Extract the (X, Y) coordinate from the center of the cell holding the provided text.  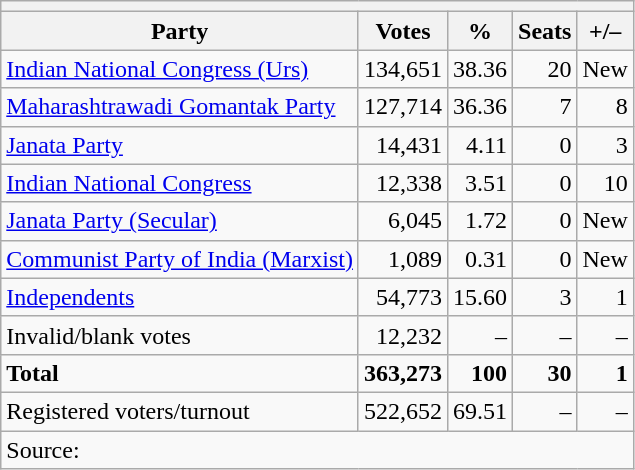
3.51 (480, 183)
12,232 (402, 335)
Party (180, 31)
12,338 (402, 183)
Indian National Congress (180, 183)
4.11 (480, 145)
15.60 (480, 297)
Seats (545, 31)
522,652 (402, 411)
% (480, 31)
20 (545, 69)
363,273 (402, 373)
36.36 (480, 107)
127,714 (402, 107)
30 (545, 373)
38.36 (480, 69)
6,045 (402, 221)
14,431 (402, 145)
+/– (605, 31)
Source: (318, 449)
0.31 (480, 259)
100 (480, 373)
Maharashtrawadi Gomantak Party (180, 107)
Votes (402, 31)
Communist Party of India (Marxist) (180, 259)
Total (180, 373)
134,651 (402, 69)
Janata Party (Secular) (180, 221)
54,773 (402, 297)
1,089 (402, 259)
10 (605, 183)
7 (545, 107)
Indian National Congress (Urs) (180, 69)
8 (605, 107)
Registered voters/turnout (180, 411)
69.51 (480, 411)
Janata Party (180, 145)
Independents (180, 297)
Invalid/blank votes (180, 335)
1.72 (480, 221)
